Return (X, Y) of the center of cell containing provided text 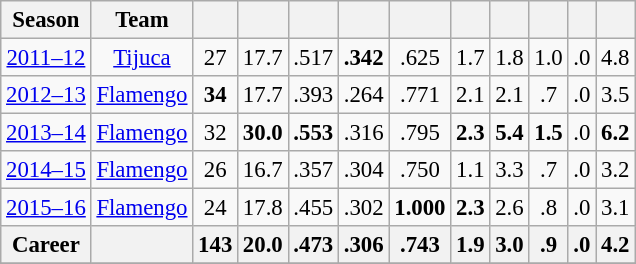
Season (46, 20)
4.8 (616, 58)
1.8 (510, 58)
.304 (363, 170)
32 (216, 133)
2014–15 (46, 170)
.517 (313, 58)
4.2 (616, 245)
.771 (420, 95)
6.2 (616, 133)
.795 (420, 133)
2013–14 (46, 133)
.8 (548, 208)
.393 (313, 95)
2015–16 (46, 208)
30.0 (263, 133)
27 (216, 58)
Team (142, 20)
1.1 (470, 170)
Tijuca (142, 58)
.264 (363, 95)
3.5 (616, 95)
2012–13 (46, 95)
1.5 (548, 133)
17.8 (263, 208)
143 (216, 245)
3.0 (510, 245)
34 (216, 95)
.625 (420, 58)
3.1 (616, 208)
3.2 (616, 170)
16.7 (263, 170)
.357 (313, 170)
.473 (313, 245)
Career (46, 245)
.316 (363, 133)
.743 (420, 245)
5.4 (510, 133)
.302 (363, 208)
1.000 (420, 208)
26 (216, 170)
2011–12 (46, 58)
2.6 (510, 208)
1.9 (470, 245)
24 (216, 208)
.750 (420, 170)
1.0 (548, 58)
3.3 (510, 170)
.553 (313, 133)
.342 (363, 58)
1.7 (470, 58)
.455 (313, 208)
.306 (363, 245)
20.0 (263, 245)
.9 (548, 245)
